Capture the cell that displays the provided text and extract its [X, Y] central coordinate. 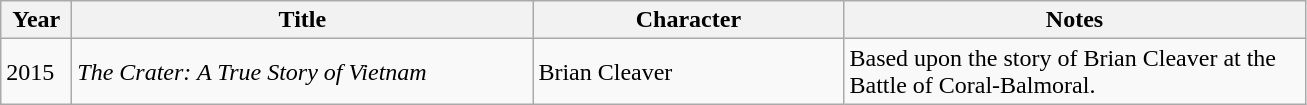
Notes [1074, 20]
Character [688, 20]
Based upon the story of Brian Cleaver at the Battle of Coral-Balmoral. [1074, 72]
Brian Cleaver [688, 72]
2015 [36, 72]
Title [302, 20]
The Crater: A True Story of Vietnam [302, 72]
Year [36, 20]
